From the cell containing the given text, extract its center point as (X, Y) coordinate. 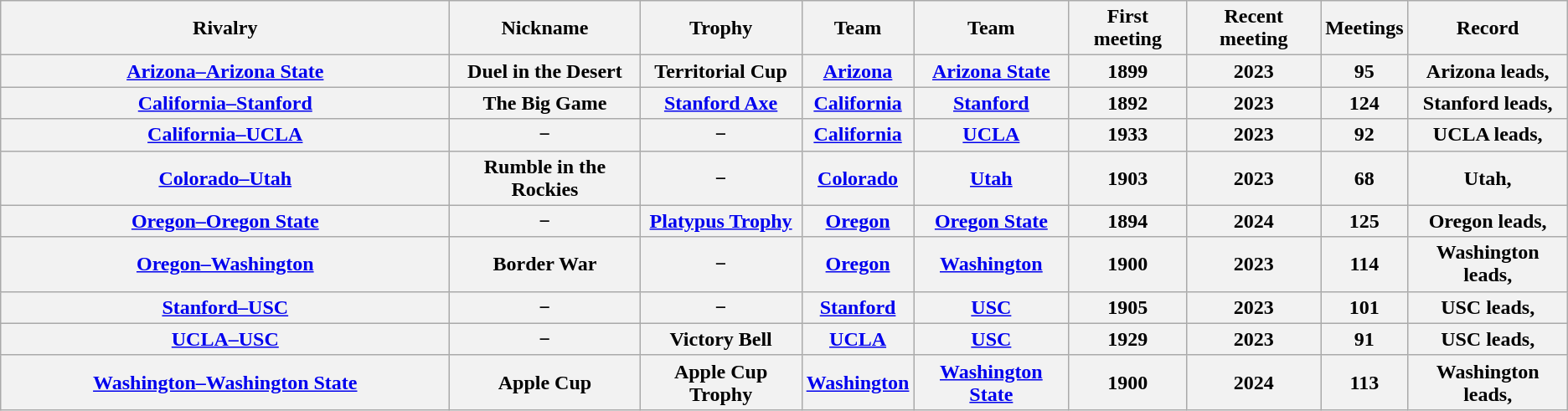
1933 (1127, 135)
Record (1488, 28)
113 (1364, 382)
92 (1364, 135)
Arizona leads, (1488, 71)
Washington State (992, 382)
1905 (1127, 307)
Rivalry (225, 28)
124 (1364, 103)
Victory Bell (720, 339)
Washington–Washington State (225, 382)
Meetings (1364, 28)
Arizona–Arizona State (225, 71)
Apple Cup Trophy (720, 382)
101 (1364, 307)
Oregon–Oregon State (225, 221)
Platypus Trophy (720, 221)
Rumble in the Rockies (544, 177)
Nickname (544, 28)
Recent meeting (1254, 28)
Colorado (858, 177)
Oregon State (992, 221)
Utah, (1488, 177)
Apple Cup (544, 382)
Colorado–Utah (225, 177)
Stanford–USC (225, 307)
1903 (1127, 177)
114 (1364, 265)
Duel in the Desert (544, 71)
Arizona (858, 71)
California–Stanford (225, 103)
125 (1364, 221)
The Big Game (544, 103)
1892 (1127, 103)
Stanford Axe (720, 103)
UCLA–USC (225, 339)
California–UCLA (225, 135)
Trophy (720, 28)
Utah (992, 177)
1929 (1127, 339)
Territorial Cup (720, 71)
Oregon–Washington (225, 265)
Stanford leads, (1488, 103)
First meeting (1127, 28)
Border War (544, 265)
95 (1364, 71)
Arizona State (992, 71)
UCLA leads, (1488, 135)
1899 (1127, 71)
1894 (1127, 221)
91 (1364, 339)
Oregon leads, (1488, 221)
68 (1364, 177)
